Pinpoint the cell where the given text exists, returning its (X, Y) midpoint coordinate. 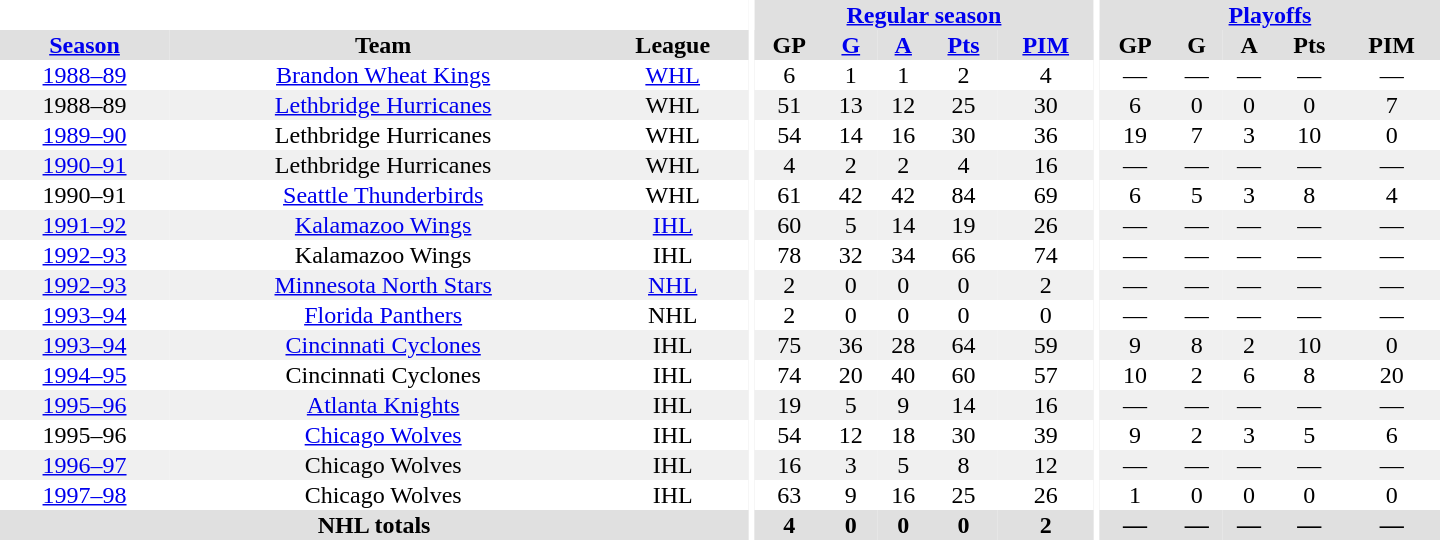
78 (790, 255)
75 (790, 345)
1994–95 (84, 375)
39 (1046, 435)
51 (790, 105)
32 (851, 255)
18 (903, 435)
66 (963, 255)
Regular season (924, 15)
Brandon Wheat Kings (383, 75)
Seattle Thunderbirds (383, 195)
Minnesota North Stars (383, 285)
84 (963, 195)
69 (1046, 195)
1991–92 (84, 225)
Playoffs (1270, 15)
Florida Panthers (383, 315)
1996–97 (84, 465)
13 (851, 105)
NHL totals (374, 525)
1997–98 (84, 495)
1989–90 (84, 135)
Atlanta Knights (383, 405)
57 (1046, 375)
40 (903, 375)
League (672, 45)
28 (903, 345)
63 (790, 495)
64 (963, 345)
Season (84, 45)
Team (383, 45)
34 (903, 255)
61 (790, 195)
59 (1046, 345)
